Output the [X, Y] coordinate of the center of the cell containing the given text.  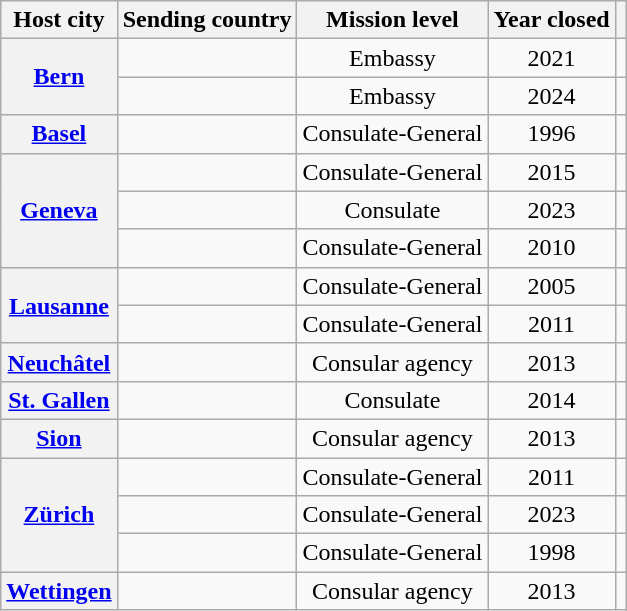
Neuchâtel [59, 362]
1996 [552, 134]
Lausanne [59, 305]
Wettingen [59, 591]
Zürich [59, 515]
2010 [552, 248]
Bern [59, 77]
1998 [552, 553]
Geneva [59, 210]
Sion [59, 438]
St. Gallen [59, 400]
2014 [552, 400]
2024 [552, 96]
Mission level [392, 20]
Year closed [552, 20]
2021 [552, 58]
Host city [59, 20]
Basel [59, 134]
2005 [552, 286]
2015 [552, 172]
Sending country [207, 20]
